Pinpoint the cell where the given text exists, returning its [x, y] midpoint coordinate. 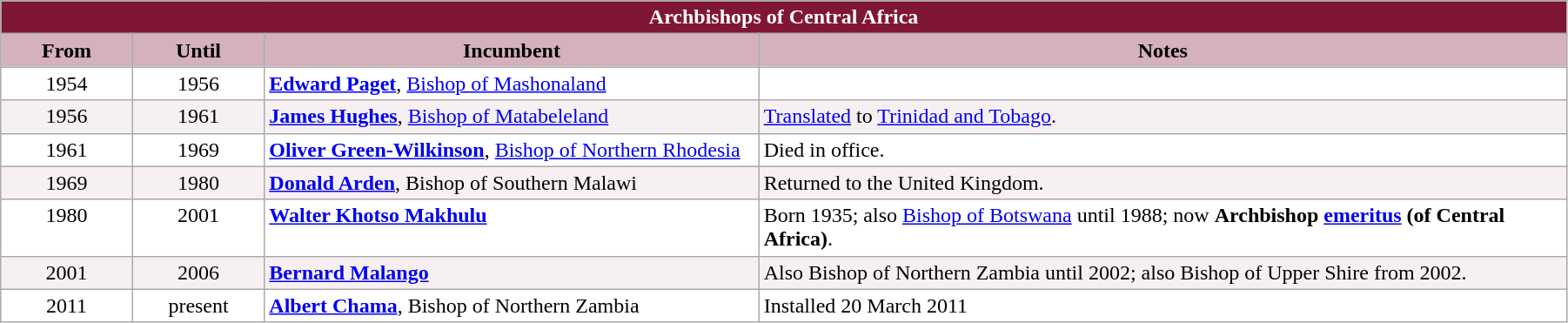
Albert Chama, Bishop of Northern Zambia [512, 306]
Died in office. [1163, 150]
present [198, 306]
Also Bishop of Northern Zambia until 2002; also Bishop of Upper Shire from 2002. [1163, 273]
1954 [67, 84]
Donald Arden, Bishop of Southern Malawi [512, 183]
Born 1935; also Bishop of Botswana until 1988; now Archbishop emeritus (of Central Africa). [1163, 228]
Returned to the United Kingdom. [1163, 183]
Edward Paget, Bishop of Mashonaland [512, 84]
Bernard Malango [512, 273]
Oliver Green-Wilkinson, Bishop of Northern Rhodesia [512, 150]
James Hughes, Bishop of Matabeleland [512, 117]
Archbishops of Central Africa [784, 17]
Notes [1163, 50]
Until [198, 50]
From [67, 50]
Translated to Trinidad and Tobago. [1163, 117]
Installed 20 March 2011 [1163, 306]
Incumbent [512, 50]
2011 [67, 306]
2006 [198, 273]
Walter Khotso Makhulu [512, 228]
